For the text-containing cell, return its midpoint in (X, Y) coordinate format. 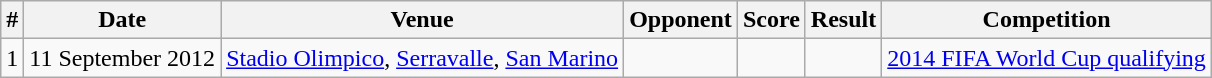
Date (122, 20)
Stadio Olimpico, Serravalle, San Marino (422, 58)
Result (843, 20)
# (12, 20)
Venue (422, 20)
Competition (1047, 20)
2014 FIFA World Cup qualifying (1047, 58)
11 September 2012 (122, 58)
Opponent (681, 20)
1 (12, 58)
Score (771, 20)
